Return the (X, Y) coordinate for the center point of the cell that contains the specified text.  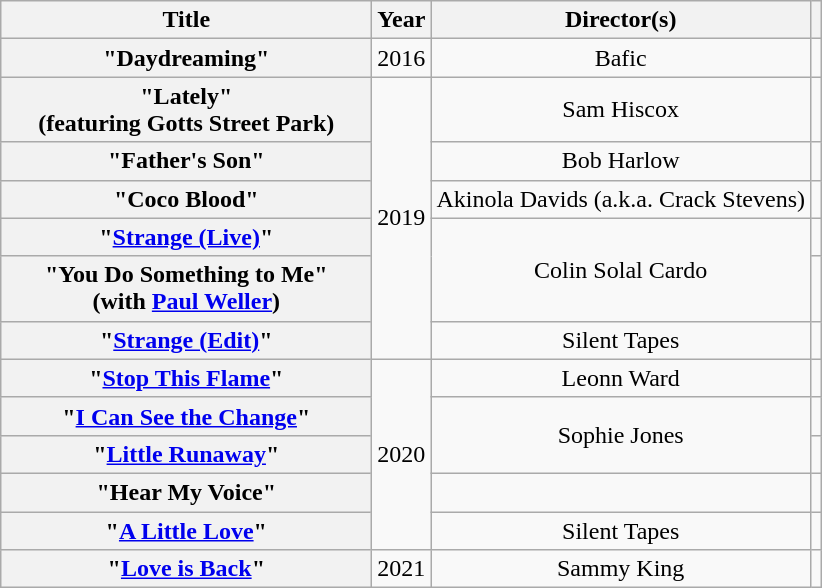
"Strange (Edit)" (186, 340)
"A Little Love" (186, 531)
2021 (402, 569)
"Strange (Live)" (186, 237)
2016 (402, 58)
"Little Runaway" (186, 454)
Bafic (621, 58)
"Stop This Flame" (186, 378)
"Coco Blood" (186, 199)
"You Do Something to Me"(with Paul Weller) (186, 288)
"Father's Son" (186, 161)
Director(s) (621, 20)
Title (186, 20)
"Daydreaming" (186, 58)
Leonn Ward (621, 378)
2020 (402, 454)
Sam Hiscox (621, 110)
"I Can See the Change" (186, 416)
"Lately"(featuring Gotts Street Park) (186, 110)
Sophie Jones (621, 435)
"Love is Back" (186, 569)
"Hear My Voice" (186, 492)
Sammy King (621, 569)
2019 (402, 218)
Akinola Davids (a.k.a. Crack Stevens) (621, 199)
Colin Solal Cardo (621, 270)
Bob Harlow (621, 161)
Year (402, 20)
